Provide the [x, y] coordinate of the cell's center where the given text is located.  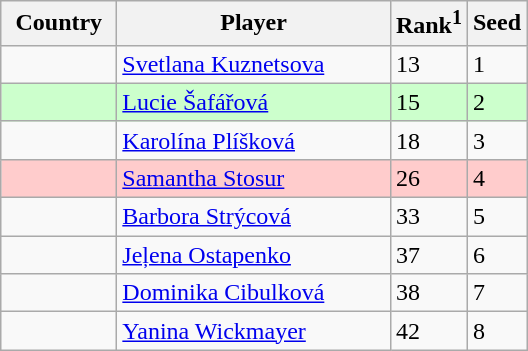
6 [496, 255]
13 [428, 64]
37 [428, 255]
8 [496, 331]
18 [428, 140]
Country [59, 24]
Jeļena Ostapenko [254, 255]
26 [428, 178]
Barbora Strýcová [254, 217]
33 [428, 217]
15 [428, 102]
42 [428, 331]
Svetlana Kuznetsova [254, 64]
Yanina Wickmayer [254, 331]
1 [496, 64]
Samantha Stosur [254, 178]
Seed [496, 24]
38 [428, 293]
4 [496, 178]
7 [496, 293]
3 [496, 140]
Rank1 [428, 24]
Player [254, 24]
5 [496, 217]
2 [496, 102]
Dominika Cibulková [254, 293]
Karolína Plíšková [254, 140]
Lucie Šafářová [254, 102]
